Return (x, y) of the center of cell containing provided text 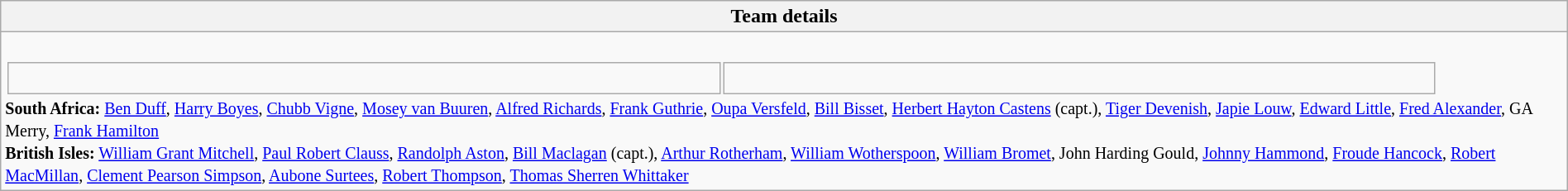
Team details (784, 17)
